Provide the (x, y) coordinate of the cell's center where the given text is located.  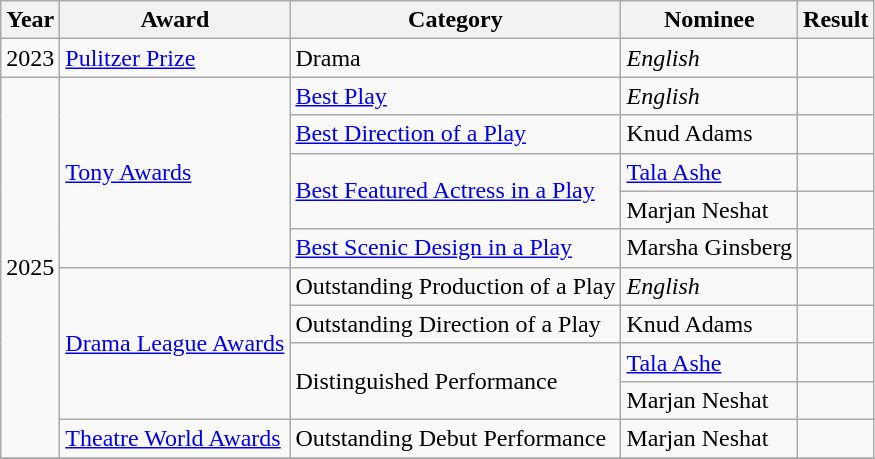
Nominee (710, 20)
Tony Awards (175, 172)
Best Play (456, 96)
Outstanding Direction of a Play (456, 324)
Distinguished Performance (456, 381)
Marsha Ginsberg (710, 248)
Award (175, 20)
2023 (30, 58)
Theatre World Awards (175, 438)
Pulitzer Prize (175, 58)
Year (30, 20)
Best Direction of a Play (456, 134)
Category (456, 20)
Drama League Awards (175, 343)
Best Featured Actress in a Play (456, 191)
Outstanding Production of a Play (456, 286)
Drama (456, 58)
Outstanding Debut Performance (456, 438)
Best Scenic Design in a Play (456, 248)
Result (836, 20)
2025 (30, 268)
